Capture the cell that displays the provided text and extract its [x, y] central coordinate. 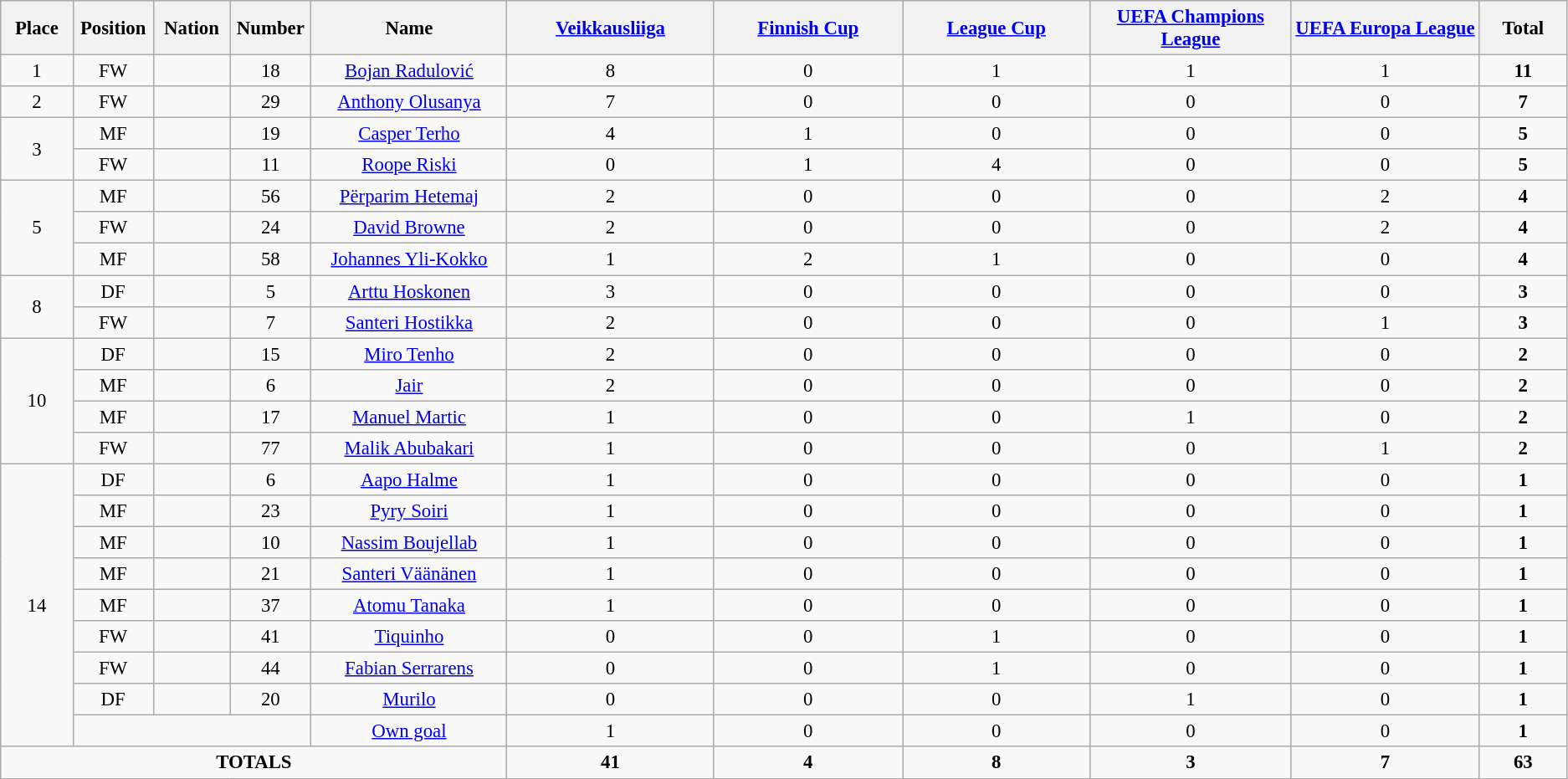
Roope Riski [409, 165]
Position [113, 28]
TOTALS [254, 763]
Fabian Serrarens [409, 669]
14 [37, 605]
Aapo Halme [409, 479]
David Browne [409, 228]
58 [271, 259]
Santeri Väänänen [409, 574]
Jair [409, 385]
Anthony Olusanya [409, 102]
Total [1523, 28]
Nassim Boujellab [409, 542]
Finnish Cup [808, 28]
21 [271, 574]
Casper Terho [409, 134]
19 [271, 134]
UEFA Champions League [1191, 28]
Manuel Martic [409, 417]
56 [271, 197]
15 [271, 354]
Murilo [409, 700]
Pyry Soiri [409, 511]
Bojan Radulović [409, 71]
Veikkausliiga [611, 28]
Place [37, 28]
23 [271, 511]
Atomu Tanaka [409, 606]
63 [1523, 763]
17 [271, 417]
Malik Abubakari [409, 448]
Santeri Hostikka [409, 322]
44 [271, 669]
Arttu Hoskonen [409, 291]
37 [271, 606]
18 [271, 71]
League Cup [997, 28]
77 [271, 448]
Tiquinho [409, 637]
24 [271, 228]
Own goal [409, 731]
Johannes Yli-Kokko [409, 259]
UEFA Europa League [1386, 28]
Miro Tenho [409, 354]
20 [271, 700]
Nation [192, 28]
Përparim Hetemaj [409, 197]
29 [271, 102]
Name [409, 28]
Number [271, 28]
